Extract the (X, Y) coordinate from the center of the cell holding the provided text.  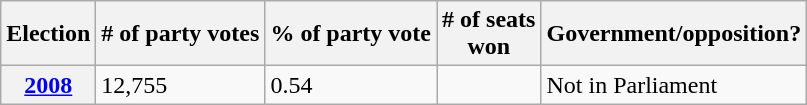
12,755 (180, 85)
% of party vote (351, 34)
0.54 (351, 85)
# of party votes (180, 34)
Government/opposition? (674, 34)
Not in Parliament (674, 85)
Election (48, 34)
# of seatswon (489, 34)
2008 (48, 85)
